Pinpoint the cell where the given text exists, returning its (X, Y) midpoint coordinate. 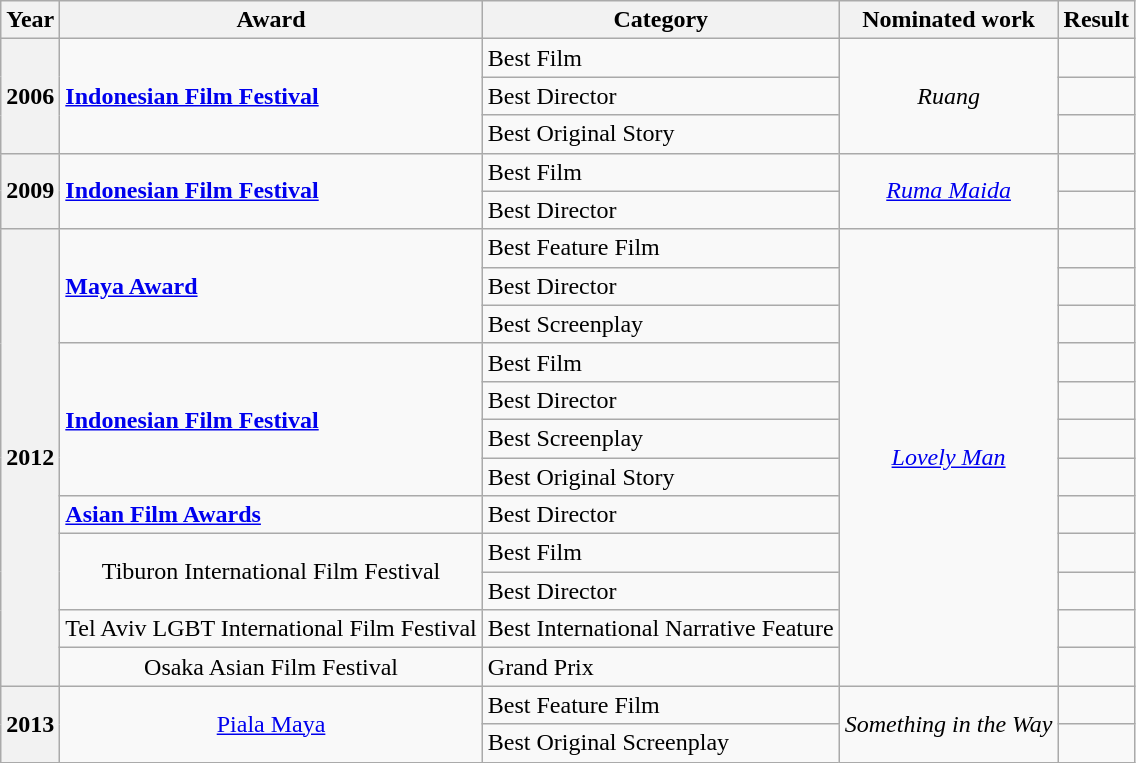
2013 (30, 724)
Tel Aviv LGBT International Film Festival (271, 629)
Result (1096, 20)
Award (271, 20)
Best International Narrative Feature (660, 629)
Tiburon International Film Festival (271, 572)
2012 (30, 458)
Year (30, 20)
Best Original Screenplay (660, 743)
Something in the Way (948, 724)
Category (660, 20)
2006 (30, 96)
Lovely Man (948, 458)
Ruma Maida (948, 191)
2009 (30, 191)
Maya Award (271, 286)
Grand Prix (660, 667)
Nominated work (948, 20)
Ruang (948, 96)
Piala Maya (271, 724)
Asian Film Awards (271, 515)
Osaka Asian Film Festival (271, 667)
